For the text-containing cell, return its midpoint in [X, Y] coordinate format. 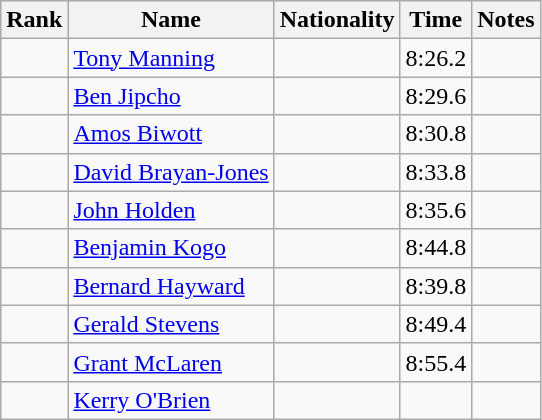
Benjamin Kogo [171, 248]
8:29.6 [436, 96]
Bernard Hayward [171, 286]
John Holden [171, 210]
Grant McLaren [171, 362]
8:30.8 [436, 134]
Ben Jipcho [171, 96]
Notes [506, 20]
Gerald Stevens [171, 324]
Rank [34, 20]
Nationality [337, 20]
8:39.8 [436, 286]
8:26.2 [436, 58]
8:49.4 [436, 324]
8:35.6 [436, 210]
Amos Biwott [171, 134]
8:55.4 [436, 362]
Name [171, 20]
8:44.8 [436, 248]
8:33.8 [436, 172]
David Brayan-Jones [171, 172]
Tony Manning [171, 58]
Time [436, 20]
Kerry O'Brien [171, 400]
